Search for the cell housing the specified text and yield its [X, Y] center coordinate. 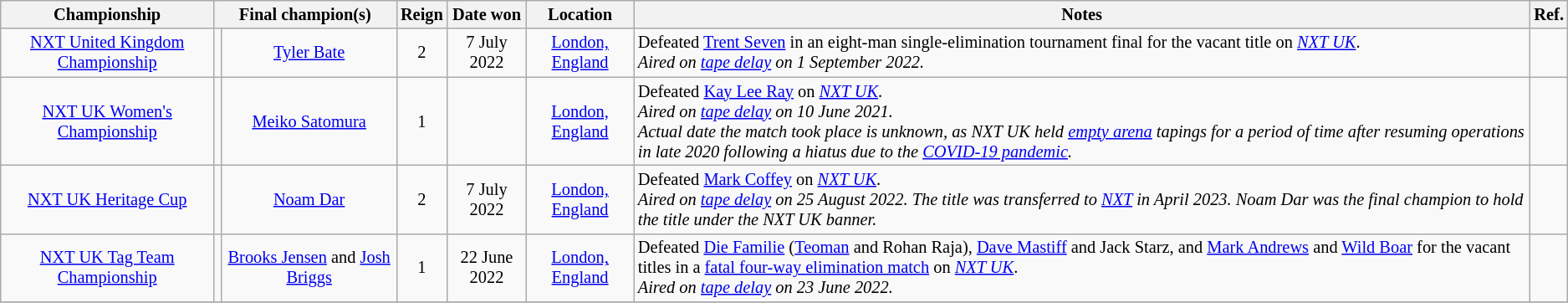
Meiko Satomura [309, 121]
Final champion(s) [306, 14]
NXT UK Heritage Cup [107, 199]
Ref. [1549, 14]
Noam Dar [309, 199]
Tyler Bate [309, 53]
Location [580, 14]
Date won [487, 14]
Championship [107, 14]
Notes [1082, 14]
22 June 2022 [487, 268]
Defeated Trent Seven in an eight-man single-elimination tournament final for the vacant title on NXT UK.Aired on tape delay on 1 September 2022. [1082, 53]
Reign [421, 14]
NXT UK Tag Team Championship [107, 268]
NXT UK Women's Championship [107, 121]
NXT United Kingdom Championship [107, 53]
Brooks Jensen and Josh Briggs [309, 268]
